Identify which cell holds the provided text, then report its (X, Y) central coordinate. 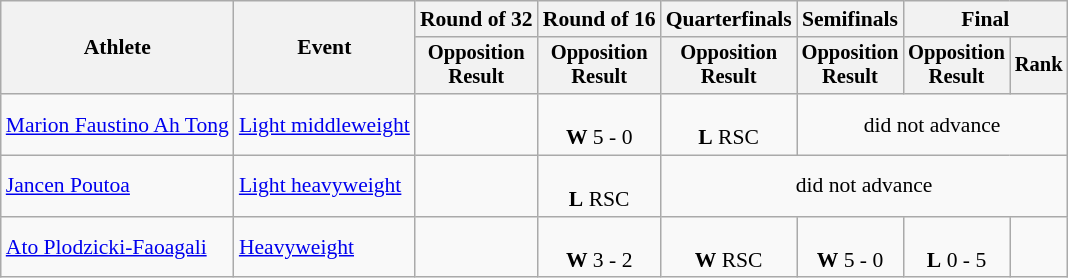
Light heavyweight (324, 186)
Event (324, 48)
L 0 - 5 (956, 248)
Round of 32 (476, 19)
Light middleweight (324, 124)
Ato Plodzicki-Faoagali (118, 248)
Round of 16 (600, 19)
W RSC (729, 248)
Rank (1039, 66)
Heavyweight (324, 248)
Jancen Poutoa (118, 186)
W 3 - 2 (600, 248)
Quarterfinals (729, 19)
Athlete (118, 48)
Marion Faustino Ah Tong (118, 124)
Final (985, 19)
Semifinals (850, 19)
